Return [x, y] of the center of cell containing provided text 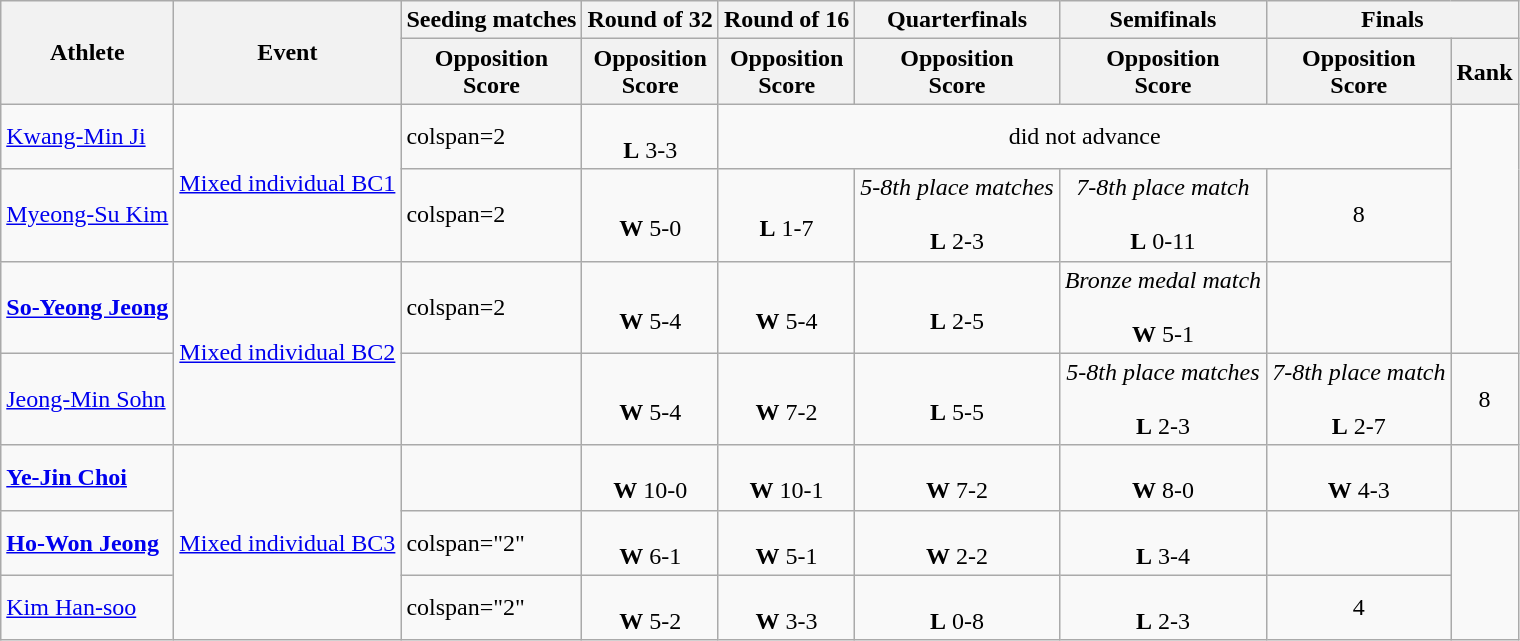
Quarterfinals [957, 20]
Seeding matches [492, 20]
Jeong-Min Sohn [88, 399]
Ho-Won Jeong [88, 542]
Kim Han-soo [88, 608]
Kwang-Min Ji [88, 136]
did not advance [1084, 136]
W 10-1 [786, 478]
W 2-2 [957, 542]
L 1-7 [786, 215]
W 5-2 [650, 608]
4 [1359, 608]
W 10-0 [650, 478]
Semifinals [1162, 20]
W 4-3 [1359, 478]
Round of 32 [650, 20]
Mixed individual BC2 [288, 353]
W 3-3 [786, 608]
Bronze medal matchW 5-1 [1162, 307]
Mixed individual BC1 [288, 182]
L 0-8 [957, 608]
Round of 16 [786, 20]
Ye-Jin Choi [88, 478]
So-Yeong Jeong [88, 307]
L 3-3 [650, 136]
Event [288, 52]
W 5-1 [786, 542]
W 8-0 [1162, 478]
Mixed individual BC3 [288, 542]
Finals [1392, 20]
W 5-0 [650, 215]
L 5-5 [957, 399]
L 2-3 [1162, 608]
W 6-1 [650, 542]
7-8th place matchL 2-7 [1359, 399]
7-8th place matchL 0-11 [1162, 215]
Rank [1484, 72]
L 2-5 [957, 307]
Myeong-Su Kim [88, 215]
L 3-4 [1162, 542]
Athlete [88, 52]
